Detect which cell encompasses the target text, then output its [x, y] center coordinate. 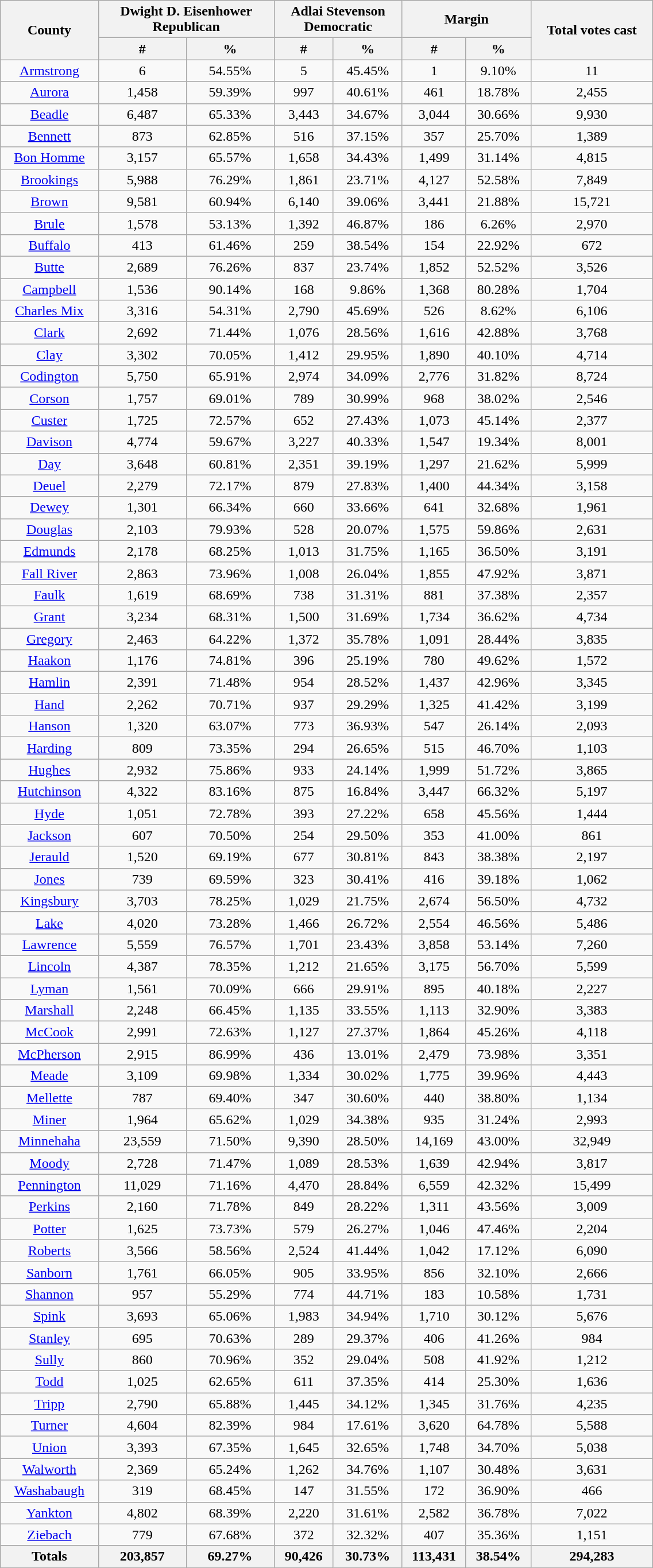
461 [434, 92]
39.19% [368, 464]
40.10% [499, 355]
74.81% [230, 661]
72.63% [230, 1032]
70.05% [230, 355]
1,704 [592, 289]
73.96% [230, 573]
28.56% [368, 333]
Faulk [49, 595]
36.93% [368, 726]
70.09% [230, 988]
30.02% [368, 1076]
15,721 [592, 202]
71.16% [230, 1185]
31.31% [368, 595]
80.28% [499, 289]
44.71% [368, 1294]
47.92% [499, 573]
31.75% [368, 551]
9,581 [142, 202]
1,619 [142, 595]
34.43% [368, 158]
29.50% [368, 835]
3,858 [434, 944]
31.82% [499, 377]
508 [434, 1360]
Grant [49, 617]
1,345 [434, 1404]
774 [303, 1294]
294,283 [592, 1557]
86.99% [230, 1054]
1,103 [592, 748]
1,616 [434, 333]
76.26% [230, 267]
1,775 [434, 1076]
25.70% [499, 136]
2,728 [142, 1163]
1,725 [142, 420]
7,260 [592, 944]
18.78% [499, 92]
1,999 [434, 770]
30.60% [368, 1098]
65.91% [230, 377]
64.22% [230, 639]
52.58% [499, 180]
1,151 [592, 1535]
1,412 [303, 355]
4,443 [592, 1076]
1,062 [592, 879]
Marshall [49, 1011]
809 [142, 748]
23.71% [368, 180]
3,157 [142, 158]
31.69% [368, 617]
19.34% [499, 442]
59.67% [230, 442]
Mellette [49, 1098]
1,890 [434, 355]
4,774 [142, 442]
873 [142, 136]
652 [303, 420]
1,734 [434, 617]
113,431 [434, 1557]
66.34% [230, 508]
69.01% [230, 398]
23.43% [368, 944]
5,750 [142, 377]
1,073 [434, 420]
1,547 [434, 442]
Pennington [49, 1185]
254 [303, 835]
65.24% [230, 1469]
73.98% [499, 1054]
65.88% [230, 1404]
67.68% [230, 1535]
1,575 [434, 529]
393 [303, 814]
42.88% [499, 333]
3,044 [434, 114]
352 [303, 1360]
Brookings [49, 180]
1,710 [434, 1316]
3,383 [592, 1011]
Sully [49, 1360]
54.31% [230, 311]
Bennett [49, 136]
1,008 [303, 573]
Minnehaha [49, 1141]
8.62% [499, 311]
21.62% [499, 464]
3,871 [592, 573]
677 [303, 857]
Union [49, 1447]
2,991 [142, 1032]
Aurora [49, 92]
1,748 [434, 1447]
Hanson [49, 726]
26.27% [368, 1229]
70.71% [230, 704]
46.87% [368, 223]
2,863 [142, 573]
4,322 [142, 792]
1,761 [142, 1272]
47.46% [499, 1229]
3,199 [592, 704]
4,127 [434, 180]
861 [592, 835]
1 [434, 71]
1,301 [142, 508]
3,345 [592, 683]
2,248 [142, 1011]
2,524 [303, 1250]
55.29% [230, 1294]
68.39% [230, 1513]
Custer [49, 420]
4,802 [142, 1513]
2,970 [592, 223]
75.86% [230, 770]
1,025 [142, 1382]
3,631 [592, 1469]
30.66% [499, 114]
3,351 [592, 1054]
41.00% [499, 835]
1,389 [592, 136]
1,051 [142, 814]
3,768 [592, 333]
34.12% [368, 1404]
3,175 [434, 966]
2,546 [592, 398]
3,447 [434, 792]
5,486 [592, 923]
71.47% [230, 1163]
6,559 [434, 1185]
1,983 [303, 1316]
1,046 [434, 1229]
Potter [49, 1229]
1,297 [434, 464]
9.86% [368, 289]
172 [434, 1491]
Lake [49, 923]
Jones [49, 879]
1,499 [434, 158]
Day [49, 464]
1,855 [434, 573]
672 [592, 245]
60.81% [230, 464]
547 [434, 726]
36.90% [499, 1491]
Washabaugh [49, 1491]
666 [303, 988]
61.46% [230, 245]
1,368 [434, 289]
516 [303, 136]
1,311 [434, 1207]
2,391 [142, 683]
30.81% [368, 857]
2,554 [434, 923]
937 [303, 704]
30.99% [368, 398]
1,076 [303, 333]
1,320 [142, 726]
44.34% [499, 486]
54.55% [230, 71]
1,089 [303, 1163]
3,693 [142, 1316]
579 [303, 1229]
41.92% [499, 1360]
1,578 [142, 223]
26.65% [368, 748]
5,988 [142, 180]
2,993 [592, 1120]
168 [303, 289]
2,369 [142, 1469]
32.90% [499, 1011]
997 [303, 92]
27.22% [368, 814]
1,645 [303, 1447]
1,325 [434, 704]
Butte [49, 267]
1,262 [303, 1469]
23.74% [368, 267]
739 [142, 879]
45.56% [499, 814]
65.06% [230, 1316]
Totals [49, 1557]
69.40% [230, 1098]
1,013 [303, 551]
41.42% [499, 704]
21.65% [368, 966]
954 [303, 683]
Moody [49, 1163]
36.78% [499, 1513]
3,703 [142, 901]
3,234 [142, 617]
49.62% [499, 661]
34.38% [368, 1120]
68.31% [230, 617]
1,458 [142, 92]
2,178 [142, 551]
1,165 [434, 551]
789 [303, 398]
Hand [49, 704]
24.14% [368, 770]
45.14% [499, 420]
71.48% [230, 683]
2,463 [142, 639]
6.26% [499, 223]
Lincoln [49, 966]
66.32% [499, 792]
1,536 [142, 289]
30.48% [499, 1469]
43.56% [499, 1207]
9,930 [592, 114]
45.26% [499, 1032]
26.14% [499, 726]
31.61% [368, 1513]
2,103 [142, 529]
69.59% [230, 879]
5,599 [592, 966]
7,849 [592, 180]
15,499 [592, 1185]
1,135 [303, 1011]
25.19% [368, 661]
416 [434, 879]
935 [434, 1120]
Beadle [49, 114]
3,191 [592, 551]
4,235 [592, 1404]
71.50% [230, 1141]
Douglas [49, 529]
2,455 [592, 92]
51.72% [499, 770]
34.94% [368, 1316]
6,090 [592, 1250]
1,636 [592, 1382]
3,648 [142, 464]
3,227 [303, 442]
36.62% [499, 617]
72.57% [230, 420]
660 [303, 508]
32.10% [499, 1272]
59.86% [499, 529]
90,426 [303, 1557]
2,279 [142, 486]
2,197 [592, 857]
1,113 [434, 1011]
1,861 [303, 180]
39.06% [368, 202]
3,441 [434, 202]
53.13% [230, 223]
32.65% [368, 1447]
1,731 [592, 1294]
1,334 [303, 1076]
28.50% [368, 1141]
72.17% [230, 486]
Walworth [49, 1469]
357 [434, 136]
69.19% [230, 857]
3,158 [592, 486]
3,443 [303, 114]
843 [434, 857]
186 [434, 223]
2,093 [592, 726]
2,932 [142, 770]
413 [142, 245]
2,666 [592, 1272]
Todd [49, 1382]
29.37% [368, 1338]
881 [434, 595]
31.55% [368, 1491]
5,038 [592, 1447]
1,964 [142, 1120]
3,393 [142, 1447]
78.35% [230, 966]
28.84% [368, 1185]
82.39% [230, 1426]
3,316 [142, 311]
406 [434, 1338]
35.36% [499, 1535]
1,444 [592, 814]
33.66% [368, 508]
38.02% [499, 398]
38.38% [499, 857]
53.14% [499, 944]
4,604 [142, 1426]
414 [434, 1382]
34.76% [368, 1469]
957 [142, 1294]
1,561 [142, 988]
372 [303, 1535]
4,732 [592, 901]
43.00% [499, 1141]
1,757 [142, 398]
658 [434, 814]
5,559 [142, 944]
76.57% [230, 944]
69.98% [230, 1076]
3,009 [592, 1207]
31.24% [499, 1120]
90.14% [230, 289]
Roberts [49, 1250]
Shannon [49, 1294]
68.45% [230, 1491]
73.73% [230, 1229]
73.35% [230, 748]
203,857 [142, 1557]
Campbell [49, 289]
37.15% [368, 136]
9.10% [499, 71]
183 [434, 1294]
Lawrence [49, 944]
29.91% [368, 988]
70.63% [230, 1338]
860 [142, 1360]
68.69% [230, 595]
Hyde [49, 814]
1,372 [303, 639]
36.50% [499, 551]
4,714 [592, 355]
62.85% [230, 136]
1,852 [434, 267]
69.27% [230, 1557]
Buffalo [49, 245]
Charles Mix [49, 311]
1,400 [434, 486]
41.44% [368, 1250]
33.55% [368, 1011]
Gregory [49, 639]
Sanborn [49, 1272]
72.78% [230, 814]
1,961 [592, 508]
436 [303, 1054]
849 [303, 1207]
73.28% [230, 923]
2,227 [592, 988]
396 [303, 661]
879 [303, 486]
Spink [49, 1316]
Yankton [49, 1513]
30.12% [499, 1316]
34.09% [368, 377]
32.32% [368, 1535]
787 [142, 1098]
2,479 [434, 1054]
31.14% [499, 158]
Fall River [49, 573]
42.96% [499, 683]
64.78% [499, 1426]
6,140 [303, 202]
3,566 [142, 1250]
1,042 [434, 1250]
641 [434, 508]
3,817 [592, 1163]
66.05% [230, 1272]
66.45% [230, 1011]
611 [303, 1382]
Total votes cast [592, 30]
Harding [49, 748]
11,029 [142, 1185]
3,302 [142, 355]
25.30% [499, 1382]
38.80% [499, 1098]
319 [142, 1491]
56.70% [499, 966]
Corson [49, 398]
26.04% [368, 573]
2,160 [142, 1207]
Hamlin [49, 683]
45.45% [368, 71]
45.69% [368, 311]
4,118 [592, 1032]
17.12% [499, 1250]
323 [303, 879]
Bon Homme [49, 158]
933 [303, 770]
17.61% [368, 1426]
83.16% [230, 792]
347 [303, 1098]
1,107 [434, 1469]
65.57% [230, 158]
Brown [49, 202]
2,262 [142, 704]
30.41% [368, 879]
27.37% [368, 1032]
70.96% [230, 1360]
McPherson [49, 1054]
23,559 [142, 1141]
70.50% [230, 835]
Davison [49, 442]
1,437 [434, 683]
1,134 [592, 1098]
Turner [49, 1426]
773 [303, 726]
59.39% [230, 92]
County [49, 30]
2,204 [592, 1229]
McCook [49, 1032]
29.04% [368, 1360]
5,676 [592, 1316]
294 [303, 748]
5,197 [592, 792]
40.33% [368, 442]
1,658 [303, 158]
Kingsbury [49, 901]
607 [142, 835]
Miner [49, 1120]
67.35% [230, 1447]
58.56% [230, 1250]
259 [303, 245]
466 [592, 1491]
79.93% [230, 529]
Armstrong [49, 71]
154 [434, 245]
2,377 [592, 420]
875 [303, 792]
39.96% [499, 1076]
27.83% [368, 486]
3,620 [434, 1426]
1,176 [142, 661]
1,864 [434, 1032]
46.56% [499, 923]
Jackson [49, 835]
695 [142, 1338]
4,387 [142, 966]
Deuel [49, 486]
71.78% [230, 1207]
10.58% [499, 1294]
78.25% [230, 901]
Clark [49, 333]
39.18% [499, 879]
738 [303, 595]
16.84% [368, 792]
30.73% [368, 1557]
9,390 [303, 1141]
34.67% [368, 114]
289 [303, 1338]
46.70% [499, 748]
2,220 [303, 1513]
21.75% [368, 901]
Ziebach [49, 1535]
2,582 [434, 1513]
5,588 [592, 1426]
Perkins [49, 1207]
3,835 [592, 639]
147 [303, 1491]
7,022 [592, 1513]
1,445 [303, 1404]
28.53% [368, 1163]
40.18% [499, 988]
895 [434, 988]
Hutchinson [49, 792]
Adlai StevensonDemocratic [338, 20]
14,169 [434, 1141]
2,674 [434, 901]
526 [434, 311]
11 [592, 71]
Edmunds [49, 551]
6,106 [592, 311]
515 [434, 748]
Meade [49, 1076]
76.29% [230, 180]
905 [303, 1272]
2,357 [592, 595]
4,734 [592, 617]
6,487 [142, 114]
20.07% [368, 529]
Brule [49, 223]
22.92% [499, 245]
21.88% [499, 202]
42.32% [499, 1185]
28.52% [368, 683]
34.70% [499, 1447]
Hughes [49, 770]
62.65% [230, 1382]
Haakon [49, 661]
Tripp [49, 1404]
71.44% [230, 333]
35.78% [368, 639]
32.68% [499, 508]
528 [303, 529]
41.26% [499, 1338]
27.43% [368, 420]
4,470 [303, 1185]
1,520 [142, 857]
2,776 [434, 377]
68.25% [230, 551]
63.07% [230, 726]
6 [142, 71]
8,724 [592, 377]
1,701 [303, 944]
2,689 [142, 267]
40.61% [368, 92]
Margin [466, 20]
52.52% [499, 267]
32,949 [592, 1141]
3,526 [592, 267]
1,466 [303, 923]
37.35% [368, 1382]
Lyman [49, 988]
4,815 [592, 158]
Stanley [49, 1338]
Dewey [49, 508]
Jerauld [49, 857]
4,020 [142, 923]
780 [434, 661]
26.72% [368, 923]
2,351 [303, 464]
33.95% [368, 1272]
Clay [49, 355]
1,127 [303, 1032]
65.62% [230, 1120]
13.01% [368, 1054]
1,572 [592, 661]
5,999 [592, 464]
1,392 [303, 223]
779 [142, 1535]
Dwight D. EisenhowerRepublican [186, 20]
29.29% [368, 704]
28.44% [499, 639]
1,091 [434, 639]
5 [303, 71]
968 [434, 398]
837 [303, 267]
42.94% [499, 1163]
8,001 [592, 442]
440 [434, 1098]
407 [434, 1535]
60.94% [230, 202]
2,631 [592, 529]
37.38% [499, 595]
2,974 [303, 377]
1,639 [434, 1163]
3,865 [592, 770]
3,109 [142, 1076]
856 [434, 1272]
2,915 [142, 1054]
31.76% [499, 1404]
1,625 [142, 1229]
56.50% [499, 901]
353 [434, 835]
2,692 [142, 333]
29.95% [368, 355]
1,500 [303, 617]
65.33% [230, 114]
Codington [49, 377]
28.22% [368, 1207]
